Capture the cell that displays the provided text and extract its [X, Y] central coordinate. 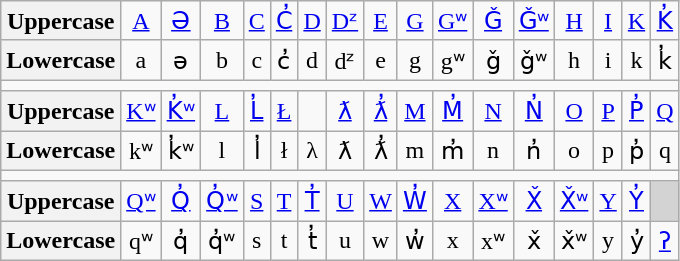
K̓ʷ [181, 111]
Ə [181, 21]
A [141, 21]
W̓ [414, 201]
U [344, 201]
x [452, 241]
a [141, 60]
P [608, 111]
E [381, 21]
qʷ [141, 241]
ə [181, 60]
n [493, 150]
n̓ [534, 150]
t̓ [312, 241]
λ [312, 150]
o [574, 150]
k̓ʷ [181, 150]
Gʷ [452, 21]
N̓ [534, 111]
P̓ [636, 111]
k̓ [665, 60]
I [608, 21]
Xʷ [493, 201]
M̓ [452, 111]
y̓ [636, 241]
W [381, 201]
x̌ [534, 241]
M [414, 111]
b [222, 60]
dᶻ [344, 60]
d [312, 60]
s [256, 241]
X̌ʷ [574, 201]
G [414, 21]
Ǧ [493, 21]
B [222, 21]
m̓ [452, 150]
Y [608, 201]
c [256, 60]
p̓ [636, 150]
Dᶻ [344, 21]
q [665, 150]
g [414, 60]
w [381, 241]
i [608, 60]
k [636, 60]
Q̓ [181, 201]
q̓ [181, 241]
K [636, 21]
X [452, 201]
y [608, 241]
l̓ [256, 150]
T̓ [312, 201]
ł [284, 150]
c̓ [284, 60]
Ǧʷ [534, 21]
Q̓ʷ [222, 201]
H [574, 21]
Qʷ [141, 201]
ǧ [493, 60]
C [256, 21]
Q [665, 111]
e [381, 60]
C̓ [284, 21]
S [256, 201]
t [284, 241]
K̓ [665, 21]
kʷ [141, 150]
xʷ [493, 241]
u [344, 241]
Kʷ [141, 111]
p [608, 150]
h [574, 60]
D [312, 21]
O [574, 111]
T [284, 201]
m [414, 150]
w̓ [414, 241]
X̌ [534, 201]
N [493, 111]
l [222, 150]
q̓ʷ [222, 241]
x̌ʷ [574, 241]
Ł [284, 111]
L̓ [256, 111]
ǧʷ [534, 60]
Y̓ [636, 201]
gʷ [452, 60]
L [222, 111]
ʔ [665, 241]
